Locate the cell with the specified text and output its (X, Y) center coordinate. 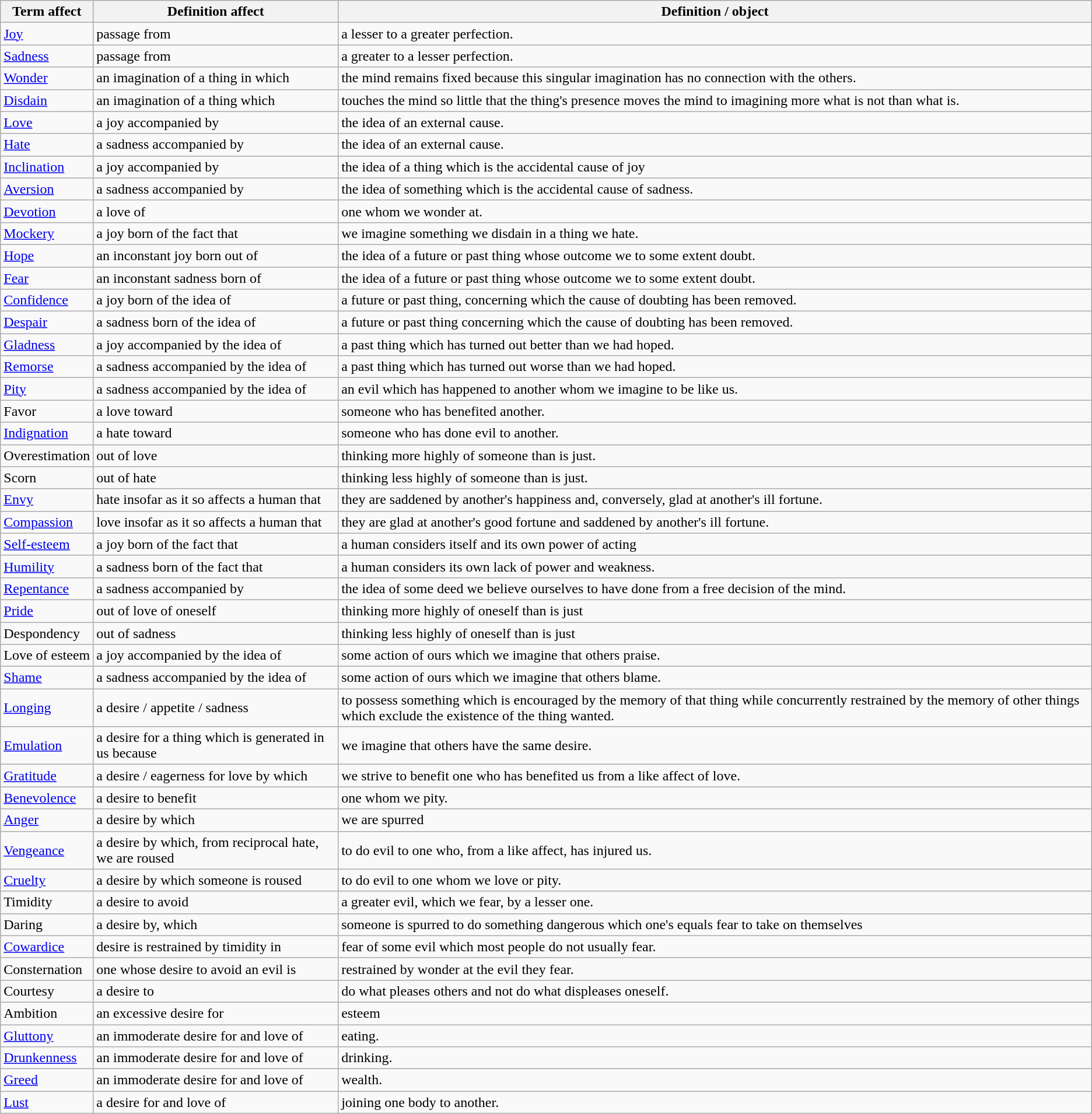
thinking less highly of oneself than is just (715, 633)
Hope (47, 255)
hate insofar as it so affects a human that (216, 500)
Vengeance (47, 850)
Despair (47, 323)
do what pleases others and not do what displeases oneself. (715, 991)
the mind remains fixed because this singular imagination has no connection with the others. (715, 78)
a human considers its own lack of power and weakness. (715, 566)
Remorse (47, 367)
love insofar as it so affects a human that (216, 522)
the idea of some deed we believe ourselves to have done from a free decision of the mind. (715, 588)
a desire by which, from reciprocal hate, we are roused (216, 850)
Devotion (47, 211)
to do evil to one whom we love or pity. (715, 880)
Longing (47, 708)
a lesser to a greater perfection. (715, 34)
thinking more highly of oneself than is just (715, 611)
a desire to avoid (216, 902)
an inconstant sadness born of (216, 278)
Wonder (47, 78)
Confidence (47, 300)
someone is spurred to do something dangerous which one's equals fear to take on themselves (715, 924)
one whose desire to avoid an evil is (216, 969)
Inclination (47, 167)
some action of ours which we imagine that others blame. (715, 678)
a sadness born of the fact that (216, 566)
a desire / eagerness for love by which (216, 776)
Daring (47, 924)
a desire by which someone is roused (216, 880)
Despondency (47, 633)
restrained by wonder at the evil they fear. (715, 969)
a sadness born of the idea of (216, 323)
Lust (47, 1102)
Fear (47, 278)
a love of (216, 211)
a joy born of the idea of (216, 300)
someone who has done evil to another. (715, 433)
out of love of oneself (216, 611)
Pride (47, 611)
a desire for and love of (216, 1102)
Greed (47, 1080)
eating. (715, 1035)
one whom we pity. (715, 798)
a desire by which (216, 820)
Gladness (47, 345)
we are spurred (715, 820)
a desire for a thing which is generated in us because (216, 745)
Definition / object (715, 12)
Love of esteem (47, 656)
an evil which has happened to another whom we imagine to be like us. (715, 389)
desire is restrained by timidity in (216, 947)
Definition affect (216, 12)
we imagine something we disdain in a thing we hate. (715, 233)
esteem (715, 1013)
Disdain (47, 100)
an imagination of a thing in which (216, 78)
Shame (47, 678)
a desire / appetite / sadness (216, 708)
touches the mind so little that the thing's presence moves the mind to imagining more what is not than what is. (715, 100)
the idea of a thing which is the accidental cause of joy (715, 167)
Gluttony (47, 1035)
out of hate (216, 478)
Love (47, 122)
wealth. (715, 1080)
Compassion (47, 522)
Self-esteem (47, 544)
Drunkenness (47, 1058)
a love toward (216, 411)
an imagination of a thing which (216, 100)
Ambition (47, 1013)
a future or past thing, concerning which the cause of doubting has been removed. (715, 300)
Benevolence (47, 798)
Indignation (47, 433)
the idea of something which is the accidental cause of sadness. (715, 189)
a past thing which has turned out worse than we had hoped. (715, 367)
a future or past thing concerning which the cause of doubting has been removed. (715, 323)
Mockery (47, 233)
a desire by, which (216, 924)
someone who has benefited another. (715, 411)
they are saddened by another's happiness and, conversely, glad at another's ill fortune. (715, 500)
Term affect (47, 12)
Pity (47, 389)
joining one body to another. (715, 1102)
thinking more highly of someone than is just. (715, 456)
to do evil to one who, from a like affect, has injured us. (715, 850)
Joy (47, 34)
one whom we wonder at. (715, 211)
Aversion (47, 189)
Overestimation (47, 456)
out of sadness (216, 633)
we strive to benefit one who has benefited us from a like affect of love. (715, 776)
Hate (47, 145)
fear of some evil which most people do not usually fear. (715, 947)
a greater evil, which we fear, by a lesser one. (715, 902)
thinking less highly of someone than is just. (715, 478)
out of love (216, 456)
a hate toward (216, 433)
Cowardice (47, 947)
some action of ours which we imagine that others praise. (715, 656)
Scorn (47, 478)
an excessive desire for (216, 1013)
Gratitude (47, 776)
drinking. (715, 1058)
Cruelty (47, 880)
they are glad at another's good fortune and saddened by another's ill fortune. (715, 522)
Humility (47, 566)
Envy (47, 500)
a greater to a lesser perfection. (715, 56)
Favor (47, 411)
Courtesy (47, 991)
Timidity (47, 902)
we imagine that others have the same desire. (715, 745)
Repentance (47, 588)
an inconstant joy born out of (216, 255)
Anger (47, 820)
a human considers itself and its own power of acting (715, 544)
Consternation (47, 969)
a desire to benefit (216, 798)
Emulation (47, 745)
a past thing which has turned out better than we had hoped. (715, 345)
Sadness (47, 56)
a desire to (216, 991)
